Scan for the cell matching the given text and deliver its (x, y) coordinate at center. 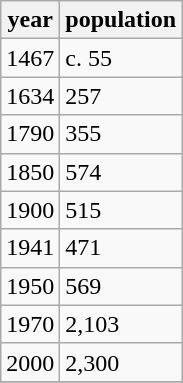
1790 (30, 134)
population (121, 20)
2000 (30, 362)
1941 (30, 248)
257 (121, 96)
569 (121, 286)
1467 (30, 58)
1850 (30, 172)
2,300 (121, 362)
574 (121, 172)
1900 (30, 210)
1634 (30, 96)
471 (121, 248)
year (30, 20)
1950 (30, 286)
355 (121, 134)
515 (121, 210)
2,103 (121, 324)
1970 (30, 324)
c. 55 (121, 58)
